Capture the cell that displays the provided text and extract its (x, y) central coordinate. 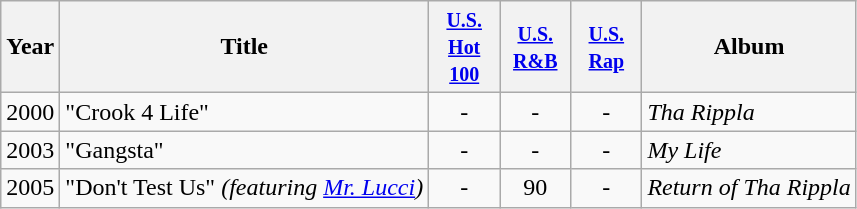
U.S. R&B (536, 47)
2005 (30, 188)
2000 (30, 112)
Year (30, 47)
U.S. Rap (606, 47)
Return of Tha Rippla (749, 188)
Album (749, 47)
90 (536, 188)
My Life (749, 150)
"Don't Test Us" (featuring Mr. Lucci) (244, 188)
Title (244, 47)
"Crook 4 Life" (244, 112)
Tha Rippla (749, 112)
U.S. Hot 100 (464, 47)
2003 (30, 150)
"Gangsta" (244, 150)
